Detect which cell encompasses the target text, then output its (X, Y) center coordinate. 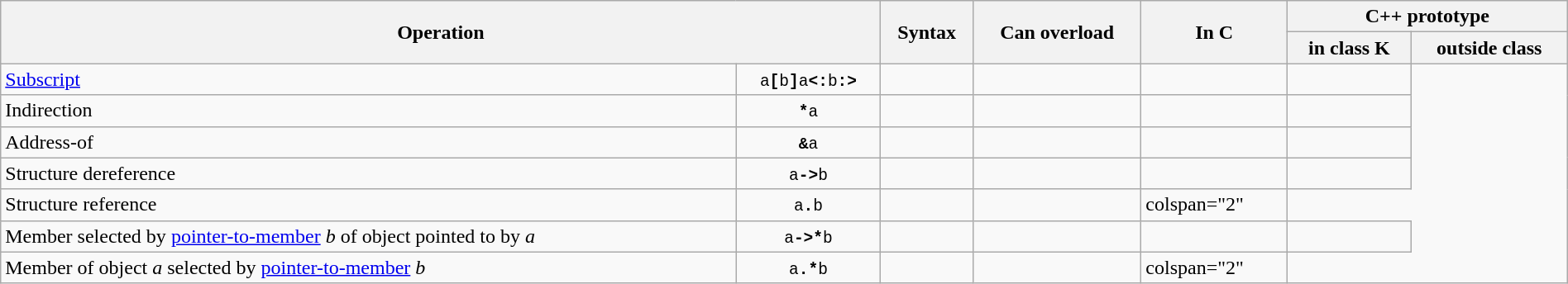
Address-of (369, 142)
Member of object a selected by pointer-to-member b (369, 267)
a.b (809, 205)
In C (1214, 32)
a->*b (809, 236)
Can overload (1057, 32)
Structure reference (369, 205)
Operation (441, 32)
in class K (1350, 48)
&a (809, 142)
a->b (809, 173)
*a (809, 111)
C++ prototype (1427, 17)
Indirection (369, 111)
Syntax (927, 32)
outside class (1489, 48)
a[b]a<:b:> (809, 79)
a.*b (809, 267)
Subscript (369, 79)
Member selected by pointer-to-member b of object pointed to by a (369, 236)
Structure dereference (369, 173)
